Identify which cell holds the provided text, then report its (x, y) central coordinate. 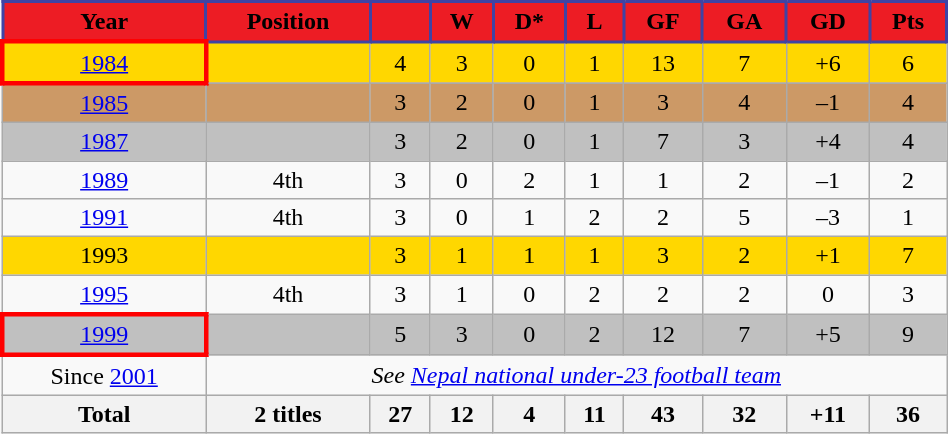
GF (664, 22)
+4 (828, 141)
GA (745, 22)
–3 (828, 218)
9 (908, 334)
1987 (104, 141)
1995 (104, 295)
36 (908, 414)
13 (664, 62)
L (594, 22)
1991 (104, 218)
1984 (104, 62)
D* (529, 22)
+5 (828, 334)
27 (400, 414)
1989 (104, 179)
Year (104, 22)
Total (104, 414)
43 (664, 414)
1985 (104, 103)
+1 (828, 256)
Pts (908, 22)
Position (288, 22)
+6 (828, 62)
+11 (828, 414)
32 (745, 414)
Since 2001 (104, 375)
GD (828, 22)
1993 (104, 256)
11 (594, 414)
W (462, 22)
6 (908, 62)
2 titles (288, 414)
See Nepal national under-23 football team (576, 375)
1999 (104, 334)
